Return the (X, Y) coordinate for the center point of the cell that contains the specified text.  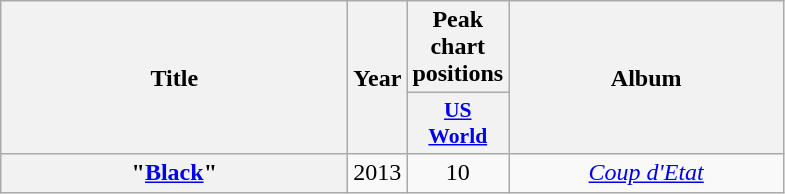
2013 (378, 173)
Album (646, 78)
Year (378, 78)
Title (174, 78)
Peak chart positions (458, 47)
Coup d'Etat (646, 173)
10 (458, 173)
USWorld (458, 124)
"Black" (174, 173)
